For the text-containing cell, return its midpoint in (X, Y) coordinate format. 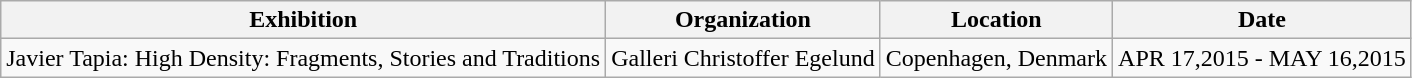
Exhibition (304, 20)
Organization (744, 20)
Copenhagen, Denmark (996, 58)
APR 17,2015 - MAY 16,2015 (1262, 58)
Galleri Christoffer Egelund (744, 58)
Javier Tapia: High Density: Fragments, Stories and Traditions (304, 58)
Location (996, 20)
Date (1262, 20)
